Determine the (x, y) coordinate at the center of the cell enclosing the given text.  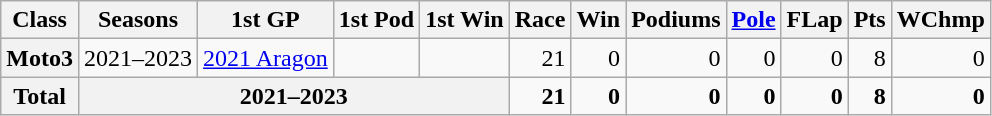
1st GP (266, 20)
Win (598, 20)
2021 Aragon (266, 58)
1st Win (465, 20)
WChmp (940, 20)
Total (40, 96)
Moto3 (40, 58)
Pts (870, 20)
Pole (754, 20)
Class (40, 20)
1st Pod (376, 20)
Podiums (676, 20)
Race (540, 20)
Seasons (138, 20)
FLap (814, 20)
